Capture the cell that displays the provided text and extract its [x, y] central coordinate. 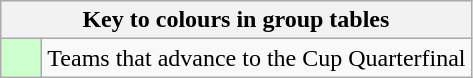
Key to colours in group tables [236, 20]
Teams that advance to the Cup Quarterfinal [256, 58]
